Find where the given text appears and provide that cell's center as (X, Y) coordinate. 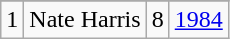
8 (158, 20)
1984 (198, 20)
1 (12, 20)
Nate Harris (85, 20)
